Provide the [X, Y] coordinate of the cell's center where the given text is located.  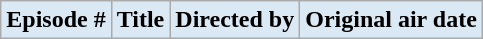
Episode # [56, 20]
Title [140, 20]
Directed by [235, 20]
Original air date [392, 20]
